Provide the [X, Y] coordinate of the cell's center where the given text is located.  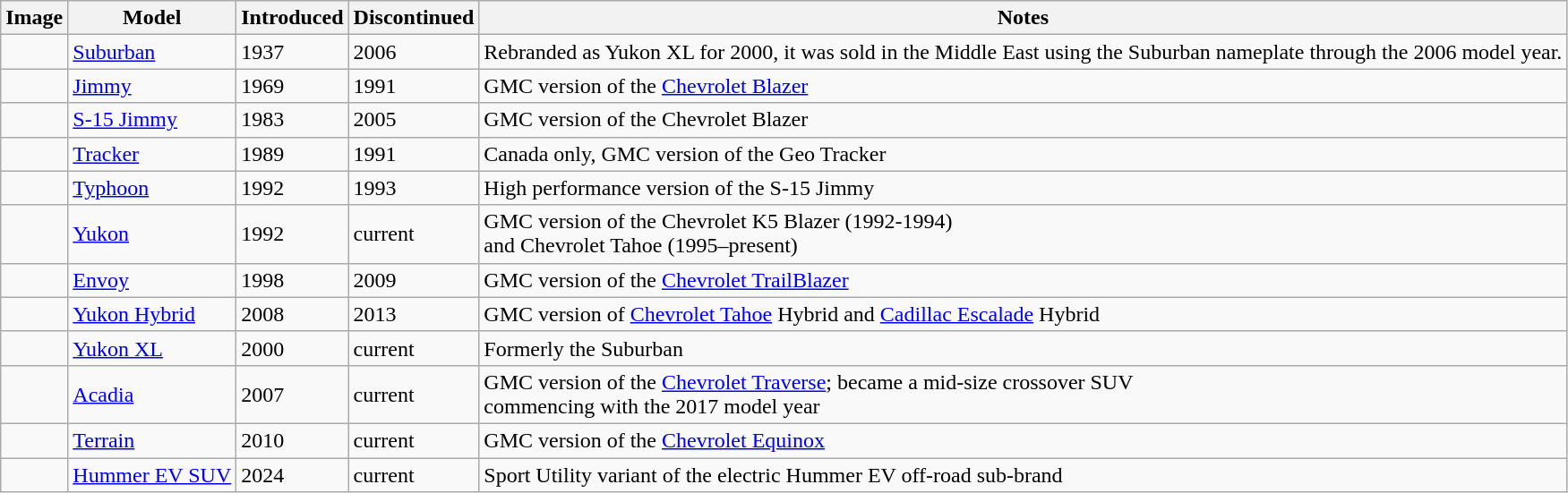
2024 [292, 475]
Typhoon [152, 188]
1998 [292, 280]
GMC version of the Chevrolet Equinox [1023, 440]
1969 [292, 86]
2010 [292, 440]
Yukon XL [152, 348]
High performance version of the S-15 Jimmy [1023, 188]
Model [152, 18]
1989 [292, 154]
Formerly the Suburban [1023, 348]
Jimmy [152, 86]
Terrain [152, 440]
Sport Utility variant of the electric Hummer EV off-road sub-brand [1023, 475]
2008 [292, 314]
Image [34, 18]
2007 [292, 394]
Introduced [292, 18]
Envoy [152, 280]
Acadia [152, 394]
2006 [414, 52]
GMC version of the Chevrolet TrailBlazer [1023, 280]
2000 [292, 348]
2005 [414, 120]
Discontinued [414, 18]
1937 [292, 52]
2009 [414, 280]
GMC version of Chevrolet Tahoe Hybrid and Cadillac Escalade Hybrid [1023, 314]
2013 [414, 314]
Tracker [152, 154]
GMC version of the Chevrolet K5 Blazer (1992-1994) and Chevrolet Tahoe (1995–present) [1023, 234]
Canada only, GMC version of the Geo Tracker [1023, 154]
1983 [292, 120]
Notes [1023, 18]
1993 [414, 188]
Rebranded as Yukon XL for 2000, it was sold in the Middle East using the Suburban nameplate through the 2006 model year. [1023, 52]
Hummer EV SUV [152, 475]
GMC version of the Chevrolet Traverse; became a mid-size crossover SUV commencing with the 2017 model year [1023, 394]
Suburban [152, 52]
S-15 Jimmy [152, 120]
Yukon [152, 234]
Yukon Hybrid [152, 314]
